For the text-containing cell, return its midpoint in (x, y) coordinate format. 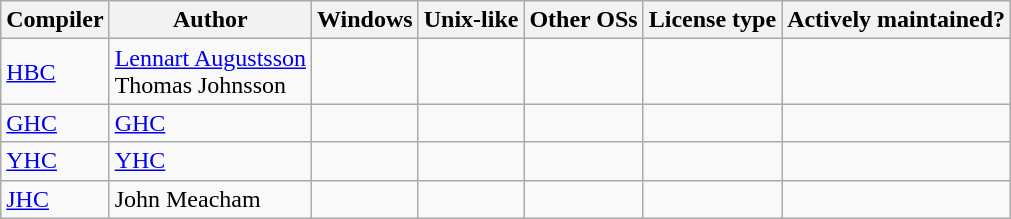
Other OSs (584, 20)
Windows (366, 20)
Author (210, 20)
John Meacham (210, 199)
Compiler (55, 20)
Unix-like (471, 20)
Lennart AugustssonThomas Johnsson (210, 72)
Actively maintained? (896, 20)
HBC (55, 72)
JHC (55, 199)
License type (712, 20)
